Identify which cell holds the provided text, then report its [X, Y] central coordinate. 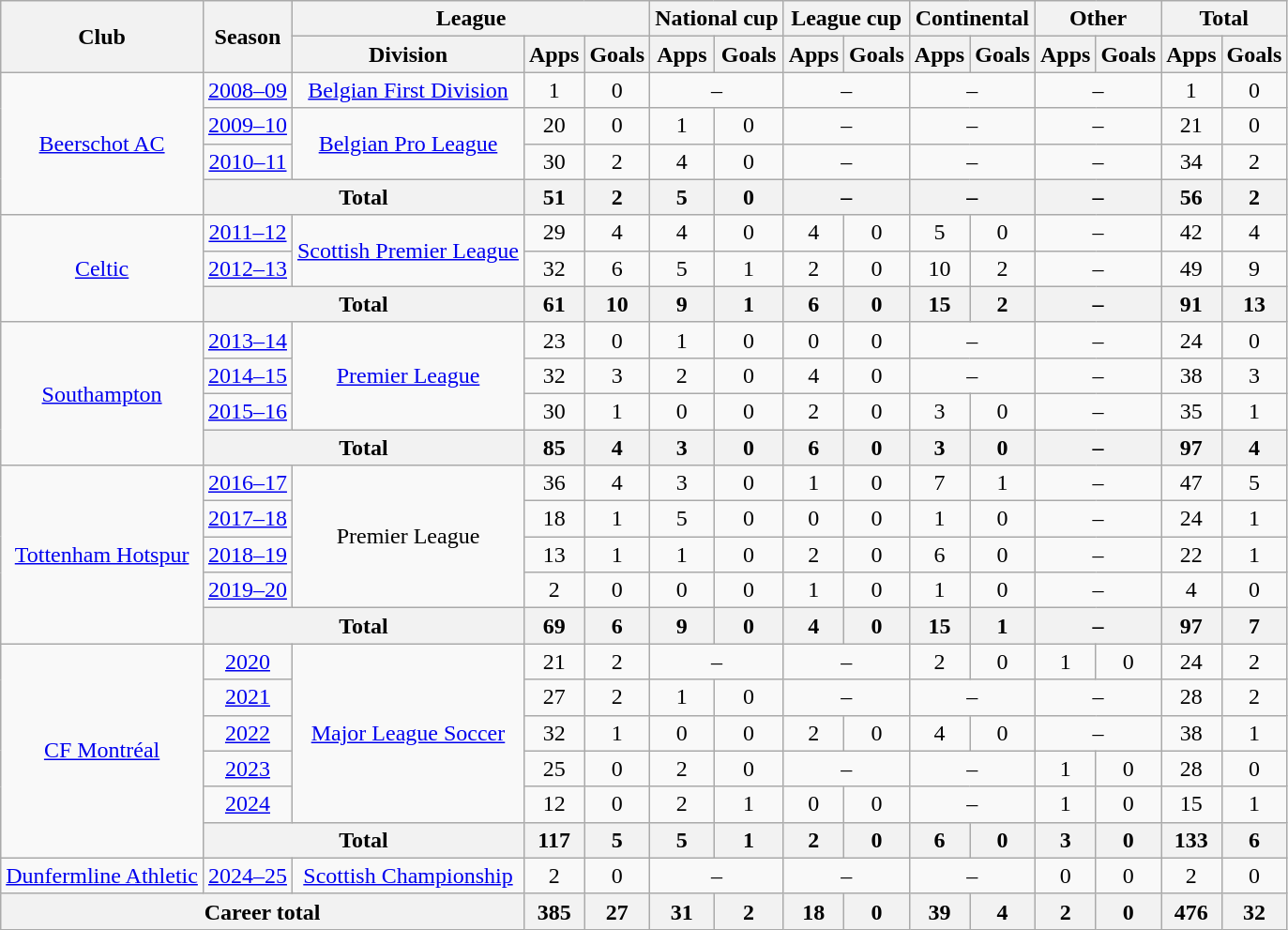
51 [553, 197]
34 [1191, 161]
Club [102, 37]
Continental [972, 19]
61 [553, 304]
117 [553, 840]
2019–20 [248, 590]
League [471, 19]
35 [1191, 411]
Belgian Pro League [407, 144]
69 [553, 626]
Season [248, 37]
2011–12 [248, 233]
Dunfermline Athletic [102, 876]
133 [1191, 840]
49 [1191, 268]
42 [1191, 233]
2022 [248, 733]
Belgian First Division [407, 90]
Other [1098, 19]
Southampton [102, 393]
Celtic [102, 268]
Career total [263, 911]
2020 [248, 662]
91 [1191, 304]
12 [553, 804]
2015–16 [248, 411]
2018–19 [248, 555]
CF Montréal [102, 751]
Tottenham Hotspur [102, 555]
2008–09 [248, 90]
39 [939, 911]
36 [553, 483]
47 [1191, 483]
Scottish Championship [407, 876]
Major League Soccer [407, 733]
56 [1191, 197]
2024–25 [248, 876]
Division [407, 54]
2024 [248, 804]
2009–10 [248, 126]
22 [1191, 555]
2012–13 [248, 268]
385 [553, 911]
Beerschot AC [102, 144]
2014–15 [248, 375]
2010–11 [248, 161]
2013–14 [248, 340]
85 [553, 448]
Scottish Premier League [407, 251]
National cup [717, 19]
League cup [846, 19]
2023 [248, 769]
31 [682, 911]
20 [553, 126]
2016–17 [248, 483]
23 [553, 340]
25 [553, 769]
29 [553, 233]
2017–18 [248, 519]
2021 [248, 697]
476 [1191, 911]
